Return (X, Y) of the center of cell containing provided text 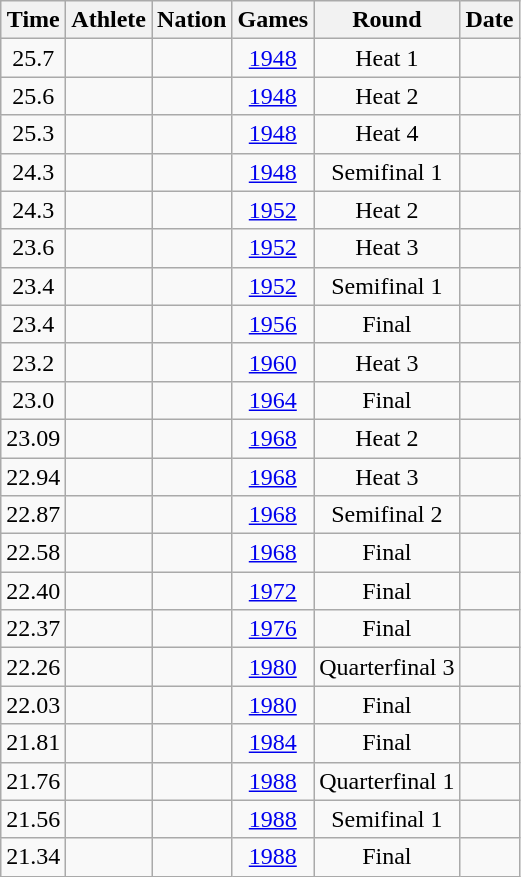
Heat 4 (387, 134)
22.03 (34, 705)
Heat 1 (387, 58)
Nation (192, 20)
25.6 (34, 96)
1960 (273, 362)
21.76 (34, 781)
23.09 (34, 438)
25.3 (34, 134)
Semifinal 2 (387, 515)
22.87 (34, 515)
Date (490, 20)
21.34 (34, 857)
23.2 (34, 362)
21.56 (34, 819)
1976 (273, 629)
1956 (273, 324)
22.26 (34, 667)
Quarterfinal 3 (387, 667)
22.58 (34, 553)
22.94 (34, 477)
Time (34, 20)
22.40 (34, 591)
Athlete (109, 20)
Round (387, 20)
23.6 (34, 248)
21.81 (34, 743)
1984 (273, 743)
23.0 (34, 400)
22.37 (34, 629)
Quarterfinal 1 (387, 781)
1964 (273, 400)
1972 (273, 591)
25.7 (34, 58)
Games (273, 20)
